Output the [X, Y] coordinate of the center of the cell containing the given text.  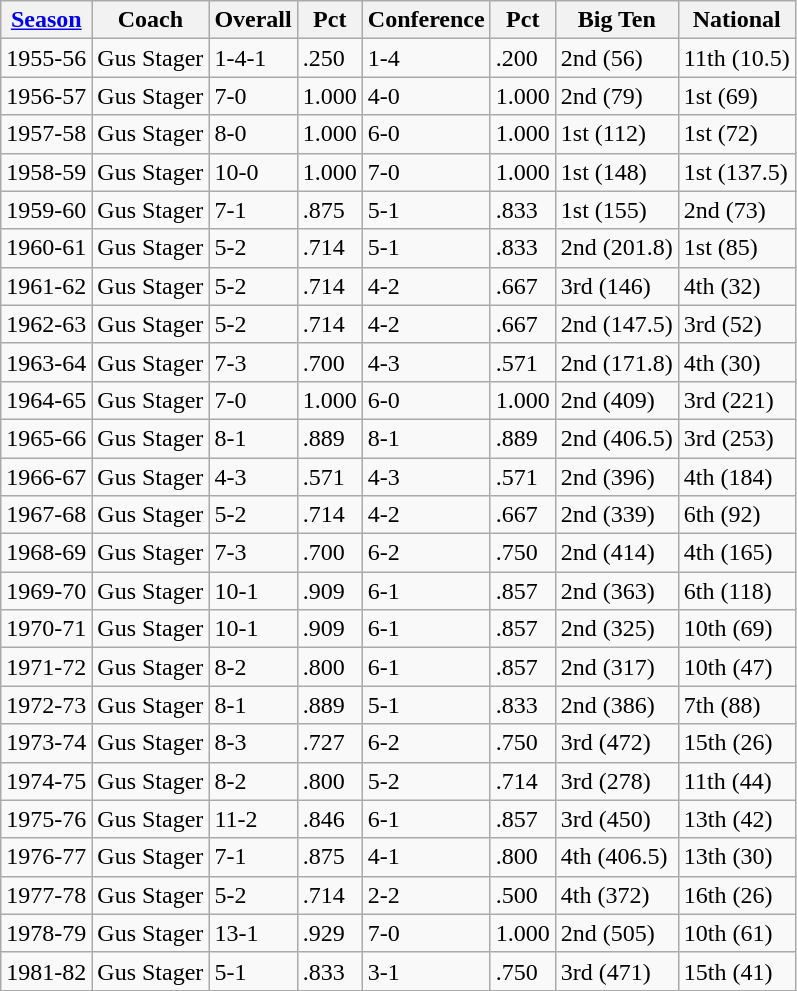
15th (26) [736, 743]
.200 [522, 58]
1-4-1 [253, 58]
1973-74 [46, 743]
4th (372) [616, 895]
1971-72 [46, 667]
1977-78 [46, 895]
1958-59 [46, 172]
Coach [150, 20]
1st (137.5) [736, 172]
10-0 [253, 172]
1st (112) [616, 134]
2nd (73) [736, 210]
3-1 [426, 971]
4th (165) [736, 553]
1975-76 [46, 819]
2nd (339) [616, 515]
2nd (396) [616, 477]
2nd (325) [616, 629]
1962-63 [46, 324]
4-0 [426, 96]
1964-65 [46, 400]
Overall [253, 20]
16th (26) [736, 895]
2nd (171.8) [616, 362]
.250 [330, 58]
4th (406.5) [616, 857]
2nd (201.8) [616, 248]
15th (41) [736, 971]
1955-56 [46, 58]
3rd (253) [736, 438]
2nd (317) [616, 667]
2nd (363) [616, 591]
11-2 [253, 819]
2nd (386) [616, 705]
1957-58 [46, 134]
13th (30) [736, 857]
2nd (414) [616, 553]
1981-82 [46, 971]
2nd (505) [616, 933]
2nd (406.5) [616, 438]
2nd (56) [616, 58]
1966-67 [46, 477]
.727 [330, 743]
Big Ten [616, 20]
1976-77 [46, 857]
3rd (146) [616, 286]
13-1 [253, 933]
1968-69 [46, 553]
1972-73 [46, 705]
7th (88) [736, 705]
1st (72) [736, 134]
11th (44) [736, 781]
2-2 [426, 895]
3rd (52) [736, 324]
Season [46, 20]
6th (118) [736, 591]
11th (10.5) [736, 58]
3rd (221) [736, 400]
1961-62 [46, 286]
6th (92) [736, 515]
1956-57 [46, 96]
1978-79 [46, 933]
4th (32) [736, 286]
8-0 [253, 134]
1st (155) [616, 210]
3rd (450) [616, 819]
10th (61) [736, 933]
.846 [330, 819]
1-4 [426, 58]
2nd (79) [616, 96]
1969-70 [46, 591]
1963-64 [46, 362]
4th (30) [736, 362]
4-1 [426, 857]
1965-66 [46, 438]
2nd (147.5) [616, 324]
3rd (472) [616, 743]
13th (42) [736, 819]
.929 [330, 933]
10th (47) [736, 667]
1st (148) [616, 172]
8-3 [253, 743]
3rd (471) [616, 971]
1st (85) [736, 248]
3rd (278) [616, 781]
10th (69) [736, 629]
4th (184) [736, 477]
1970-71 [46, 629]
National [736, 20]
2nd (409) [616, 400]
1959-60 [46, 210]
1967-68 [46, 515]
Conference [426, 20]
.500 [522, 895]
1960-61 [46, 248]
1974-75 [46, 781]
1st (69) [736, 96]
